Pinpoint the cell where the given text exists, returning its (x, y) midpoint coordinate. 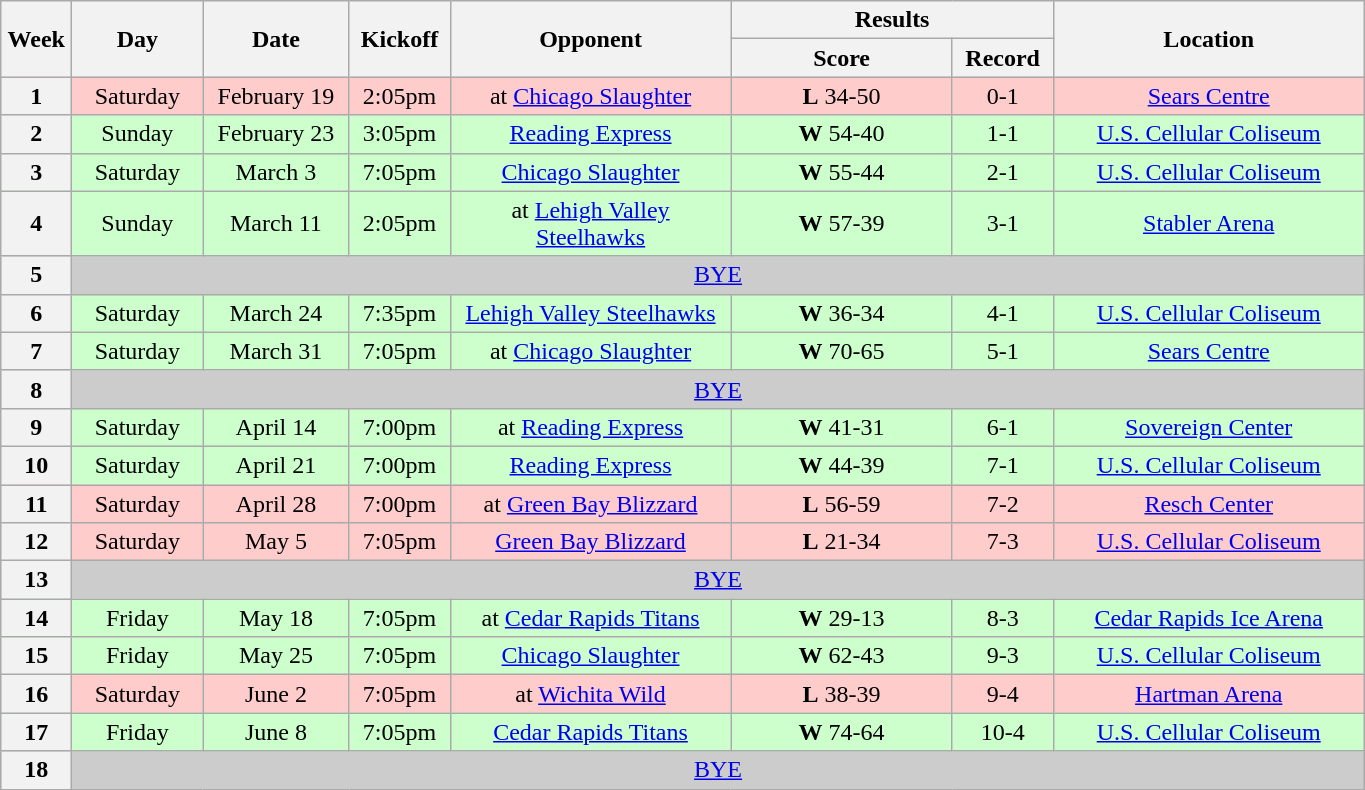
9-4 (1002, 694)
June 2 (276, 694)
3 (36, 172)
Kickoff (400, 39)
at Cedar Rapids Titans (590, 618)
Week (36, 39)
March 3 (276, 172)
Location (1208, 39)
March 24 (276, 313)
W 74-64 (842, 732)
May 18 (276, 618)
Lehigh Valley Steelhawks (590, 313)
7-1 (1002, 465)
5-1 (1002, 351)
3-1 (1002, 224)
L 34-50 (842, 96)
W 70-65 (842, 351)
W 54-40 (842, 134)
Date (276, 39)
2 (36, 134)
13 (36, 580)
Green Bay Blizzard (590, 542)
April 28 (276, 503)
Cedar Rapids Titans (590, 732)
10-4 (1002, 732)
9-3 (1002, 656)
Stabler Arena (1208, 224)
W 55-44 (842, 172)
8-3 (1002, 618)
9 (36, 427)
W 44-39 (842, 465)
7:35pm (400, 313)
12 (36, 542)
April 14 (276, 427)
at Wichita Wild (590, 694)
5 (36, 275)
Score (842, 58)
15 (36, 656)
1-1 (1002, 134)
16 (36, 694)
10 (36, 465)
8 (36, 389)
L 21-34 (842, 542)
18 (36, 770)
March 11 (276, 224)
February 19 (276, 96)
W 62-43 (842, 656)
0-1 (1002, 96)
Sovereign Center (1208, 427)
7-3 (1002, 542)
Record (1002, 58)
at Green Bay Blizzard (590, 503)
at Lehigh Valley Steelhawks (590, 224)
2-1 (1002, 172)
Cedar Rapids Ice Arena (1208, 618)
Day (138, 39)
6 (36, 313)
14 (36, 618)
17 (36, 732)
Hartman Arena (1208, 694)
6-1 (1002, 427)
4 (36, 224)
L 56-59 (842, 503)
W 29-13 (842, 618)
L 38-39 (842, 694)
at Reading Express (590, 427)
February 23 (276, 134)
Results (892, 20)
4-1 (1002, 313)
W 36-34 (842, 313)
1 (36, 96)
May 25 (276, 656)
May 5 (276, 542)
June 8 (276, 732)
Resch Center (1208, 503)
7 (36, 351)
March 31 (276, 351)
W 41-31 (842, 427)
11 (36, 503)
Opponent (590, 39)
April 21 (276, 465)
7-2 (1002, 503)
W 57-39 (842, 224)
3:05pm (400, 134)
